Locate the cell with the specified text and output its [x, y] center coordinate. 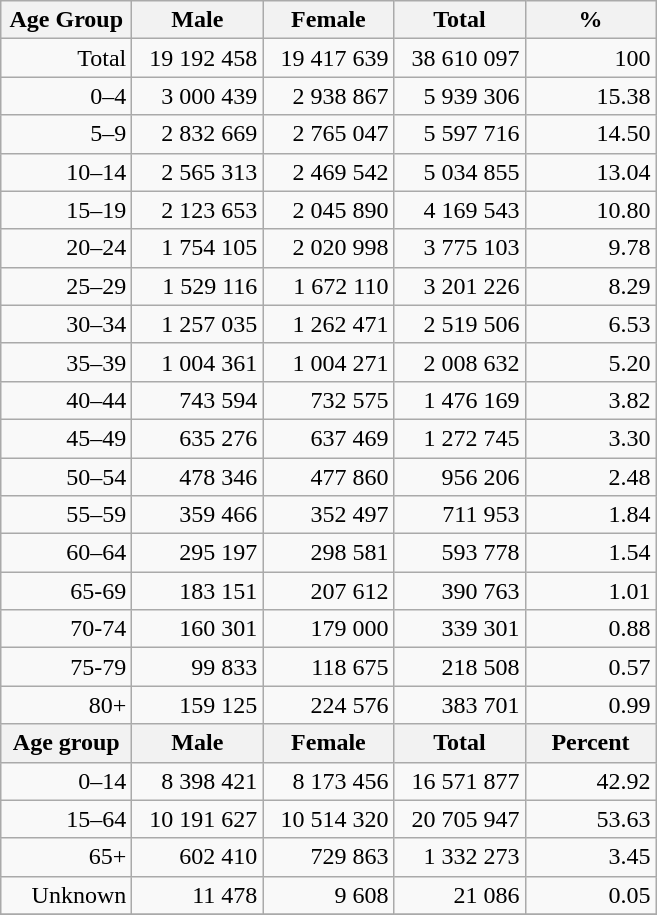
295 197 [198, 553]
0–14 [66, 781]
2.48 [590, 477]
30–34 [66, 324]
11 478 [198, 895]
2 045 890 [328, 210]
159 125 [198, 705]
732 575 [328, 400]
183 151 [198, 591]
10 514 320 [328, 819]
9.78 [590, 248]
75-79 [66, 667]
207 612 [328, 591]
25–29 [66, 286]
4 169 543 [460, 210]
Age Group [66, 20]
637 469 [328, 438]
10 191 627 [198, 819]
218 508 [460, 667]
14.50 [590, 134]
1.84 [590, 515]
5 597 716 [460, 134]
602 410 [198, 857]
1 262 471 [328, 324]
99 833 [198, 667]
1 004 271 [328, 362]
5 939 306 [460, 96]
1 004 361 [198, 362]
1 272 745 [460, 438]
5–9 [66, 134]
2 565 313 [198, 172]
70-74 [66, 629]
50–54 [66, 477]
118 675 [328, 667]
9 608 [328, 895]
10.80 [590, 210]
2 938 867 [328, 96]
2 123 653 [198, 210]
2 008 632 [460, 362]
383 701 [460, 705]
477 860 [328, 477]
21 086 [460, 895]
% [590, 20]
65-69 [66, 591]
3.30 [590, 438]
711 953 [460, 515]
743 594 [198, 400]
956 206 [460, 477]
13.04 [590, 172]
15–64 [66, 819]
80+ [66, 705]
1 672 110 [328, 286]
10–14 [66, 172]
2 020 998 [328, 248]
20 705 947 [460, 819]
1 332 273 [460, 857]
15–19 [66, 210]
38 610 097 [460, 58]
5 034 855 [460, 172]
Unknown [66, 895]
3 201 226 [460, 286]
6.53 [590, 324]
0.57 [590, 667]
1 257 035 [198, 324]
2 832 669 [198, 134]
19 417 639 [328, 58]
359 466 [198, 515]
1 754 105 [198, 248]
Age group [66, 743]
635 276 [198, 438]
224 576 [328, 705]
35–39 [66, 362]
60–64 [66, 553]
40–44 [66, 400]
1.54 [590, 553]
160 301 [198, 629]
Percent [590, 743]
0.05 [590, 895]
3.45 [590, 857]
65+ [66, 857]
100 [590, 58]
593 778 [460, 553]
3.82 [590, 400]
2 469 542 [328, 172]
20–24 [66, 248]
55–59 [66, 515]
3 000 439 [198, 96]
390 763 [460, 591]
3 775 103 [460, 248]
42.92 [590, 781]
15.38 [590, 96]
45–49 [66, 438]
53.63 [590, 819]
5.20 [590, 362]
8 398 421 [198, 781]
8 173 456 [328, 781]
2 519 506 [460, 324]
339 301 [460, 629]
2 765 047 [328, 134]
478 346 [198, 477]
0.99 [590, 705]
298 581 [328, 553]
1 476 169 [460, 400]
0.88 [590, 629]
1 529 116 [198, 286]
179 000 [328, 629]
1.01 [590, 591]
729 863 [328, 857]
0–4 [66, 96]
19 192 458 [198, 58]
352 497 [328, 515]
8.29 [590, 286]
16 571 877 [460, 781]
